Detect which cell encompasses the target text, then output its (X, Y) center coordinate. 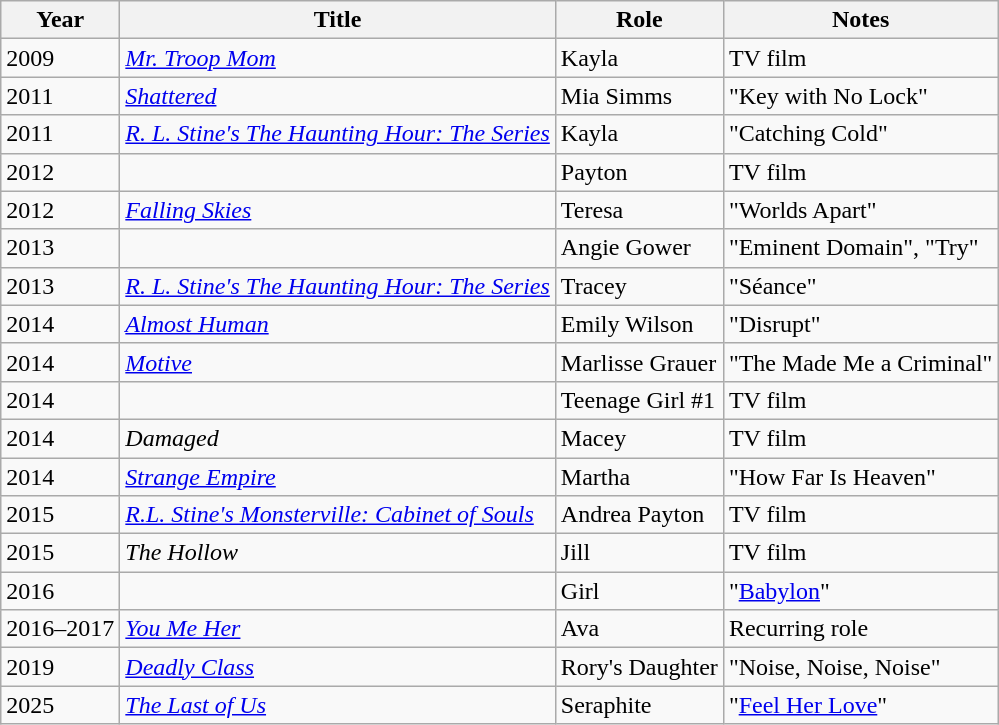
The Last of Us (338, 705)
Andrea Payton (639, 515)
Angie Gower (639, 248)
Tracey (639, 286)
Motive (338, 362)
2019 (60, 667)
"Worlds Apart" (860, 210)
Ava (639, 629)
Martha (639, 477)
2009 (60, 58)
Shattered (338, 96)
Recurring role (860, 629)
"How Far Is Heaven" (860, 477)
Falling Skies (338, 210)
"Babylon" (860, 591)
Teresa (639, 210)
2016 (60, 591)
Girl (639, 591)
Role (639, 20)
Jill (639, 553)
Rory's Daughter (639, 667)
Mr. Troop Mom (338, 58)
2025 (60, 705)
Macey (639, 438)
"Noise, Noise, Noise" (860, 667)
Notes (860, 20)
Title (338, 20)
"The Made Me a Criminal" (860, 362)
Year (60, 20)
R.L. Stine's Monsterville: Cabinet of Souls (338, 515)
Damaged (338, 438)
"Eminent Domain", "Try" (860, 248)
Mia Simms (639, 96)
"Feel Her Love" (860, 705)
Teenage Girl #1 (639, 400)
"Disrupt" (860, 324)
The Hollow (338, 553)
"Catching Cold" (860, 134)
Emily Wilson (639, 324)
2016–2017 (60, 629)
You Me Her (338, 629)
"Key with No Lock" (860, 96)
"Séance" (860, 286)
Marlisse Grauer (639, 362)
Payton (639, 172)
Deadly Class (338, 667)
Almost Human (338, 324)
Seraphite (639, 705)
Strange Empire (338, 477)
